Capture the cell that displays the provided text and extract its [X, Y] central coordinate. 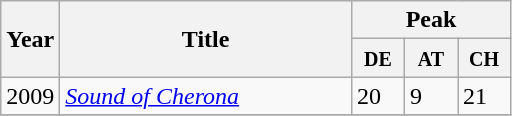
Peak [430, 20]
Year [30, 39]
Title [206, 39]
9 [430, 96]
20 [378, 96]
AT [430, 58]
2009 [30, 96]
CH [484, 58]
21 [484, 96]
Sound of Cherona [206, 96]
DE [378, 58]
